Search for the cell housing the specified text and yield its [X, Y] center coordinate. 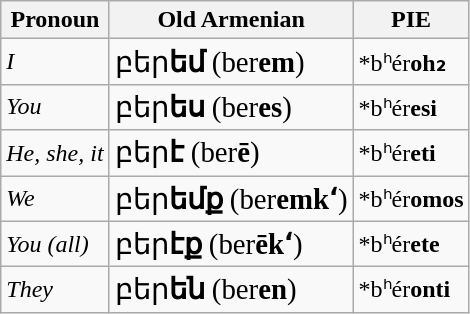
բերեն (beren) [231, 290]
*bʰéresi [411, 107]
You (all) [55, 244]
*bʰéroh₂ [411, 62]
բերեմք (beremkʻ) [231, 199]
բերէք (berēkʻ) [231, 244]
Old Armenian [231, 20]
PIE [411, 20]
You [55, 107]
բերեմ (berem) [231, 62]
I [55, 62]
բերես (beres) [231, 107]
He, she, it [55, 153]
բերէ (berē) [231, 153]
They [55, 290]
*bʰéronti [411, 290]
Pronoun [55, 20]
We [55, 199]
*bʰéromos [411, 199]
*bʰérete [411, 244]
*bʰéreti [411, 153]
